Find where the given text appears and provide that cell's center as (x, y) coordinate. 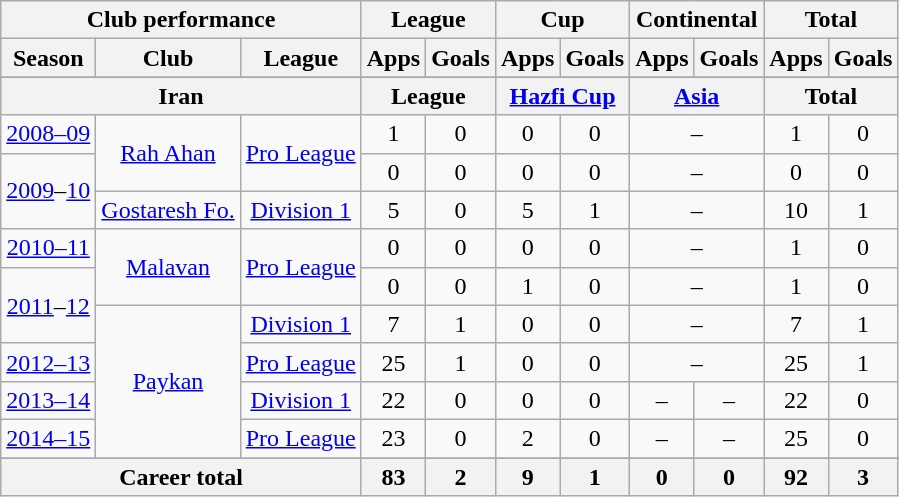
23 (393, 438)
83 (393, 477)
2014–15 (48, 438)
10 (796, 210)
Continental (697, 20)
Season (48, 58)
92 (796, 477)
9 (527, 477)
Paykan (168, 381)
Hazfi Cup (562, 96)
Gostaresh Fo. (168, 210)
Club (168, 58)
Club performance (181, 20)
Malavan (168, 267)
Cup (562, 20)
2008–09 (48, 134)
2013–14 (48, 400)
Career total (181, 477)
2009–10 (48, 191)
3 (863, 477)
Iran (181, 96)
2012–13 (48, 362)
Asia (697, 96)
2010–11 (48, 248)
2011–12 (48, 305)
Rah Ahan (168, 153)
